Provide the [X, Y] coordinate of the cell's center where the given text is located.  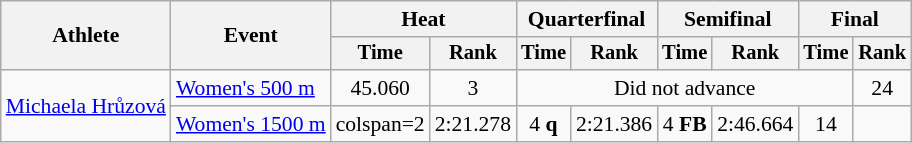
4 FB [684, 124]
24 [882, 88]
Final [854, 19]
3 [473, 88]
Michaela Hrůzová [86, 106]
Semifinal [728, 19]
colspan=2 [380, 124]
Women's 1500 m [251, 124]
2:21.278 [473, 124]
Athlete [86, 36]
Heat [424, 19]
Did not advance [684, 88]
14 [826, 124]
2:46.664 [755, 124]
4 q [544, 124]
45.060 [380, 88]
Event [251, 36]
Quarterfinal [586, 19]
2:21.386 [614, 124]
Women's 500 m [251, 88]
